Pinpoint the cell where the given text exists, returning its [x, y] midpoint coordinate. 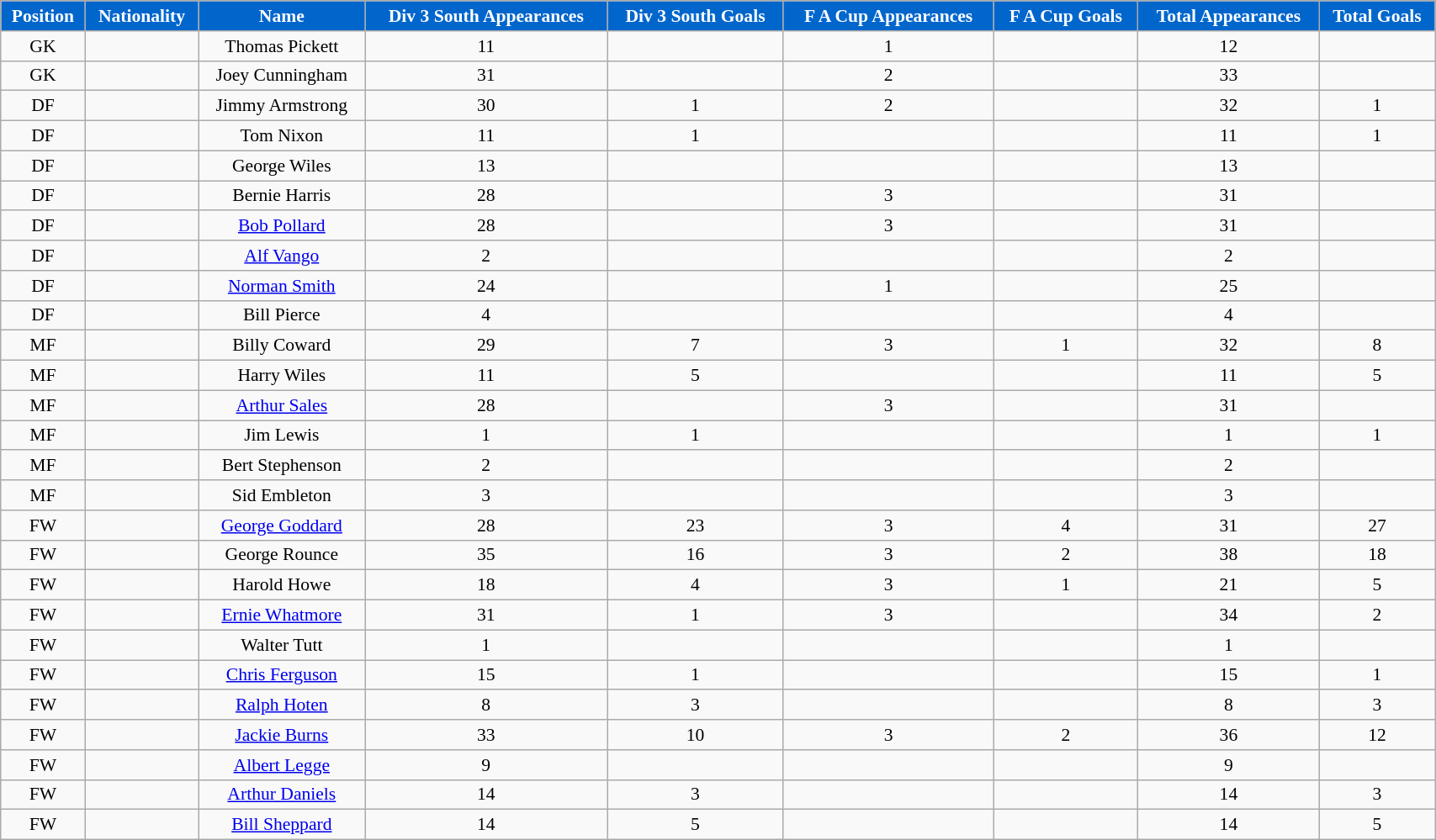
Div 3 South Goals [696, 16]
30 [486, 106]
25 [1229, 286]
Harold Howe [282, 585]
35 [486, 555]
F A Cup Goals [1065, 16]
Albert Legge [282, 765]
Bert Stephenson [282, 466]
24 [486, 286]
Bernie Harris [282, 196]
Bill Pierce [282, 315]
George Wiles [282, 166]
Nationality [141, 16]
Alf Vango [282, 256]
Thomas Pickett [282, 46]
Billy Coward [282, 346]
F A Cup Appearances [888, 16]
Arthur Daniels [282, 795]
Norman Smith [282, 286]
Total Appearances [1229, 16]
21 [1229, 585]
Jimmy Armstrong [282, 106]
10 [696, 735]
Tom Nixon [282, 136]
Arthur Sales [282, 405]
George Goddard [282, 526]
Chris Ferguson [282, 675]
Total Goals [1376, 16]
Name [282, 16]
16 [696, 555]
Ernie Whatmore [282, 615]
38 [1229, 555]
27 [1376, 526]
23 [696, 526]
7 [696, 346]
Div 3 South Appearances [486, 16]
34 [1229, 615]
Position [43, 16]
Jackie Burns [282, 735]
George Rounce [282, 555]
29 [486, 346]
Bob Pollard [282, 226]
Bill Sheppard [282, 825]
Walter Tutt [282, 645]
Joey Cunningham [282, 76]
Ralph Hoten [282, 705]
Jim Lewis [282, 436]
36 [1229, 735]
Sid Embleton [282, 495]
Harry Wiles [282, 376]
